Provide the (x, y) coordinate of the cell's center where the given text is located.  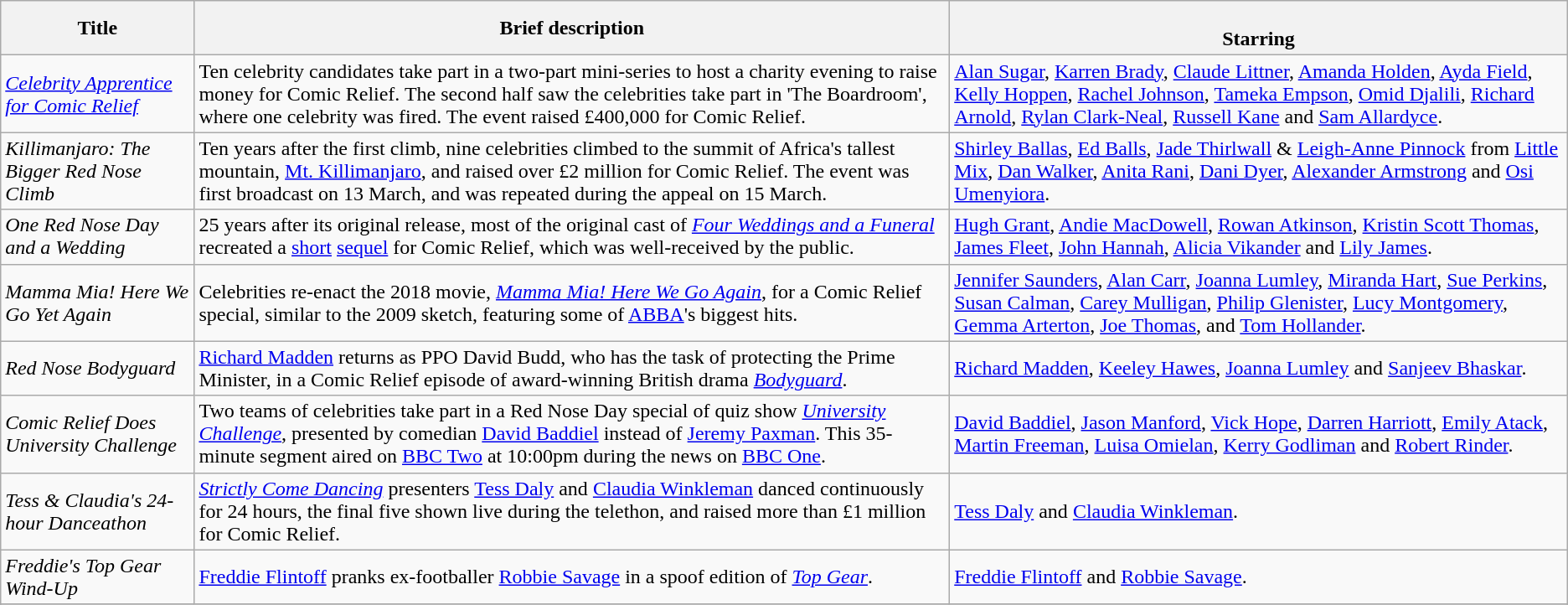
Starring (1259, 28)
Celebrity Apprentice for Comic Relief (97, 94)
One Red Nose Day and a Wedding (97, 236)
Title (97, 28)
Freddie Flintoff and Robbie Savage. (1259, 577)
Tess & Claudia's 24-hour Danceathon (97, 511)
Brief description (572, 28)
Freddie Flintoff pranks ex-footballer Robbie Savage in a spoof edition of Top Gear. (572, 577)
Killimanjaro: The Bigger Red Nose Climb (97, 171)
David Baddiel, Jason Manford, Vick Hope, Darren Harriott, Emily Atack, Martin Freeman, Luisa Omielan, Kerry Godliman and Robert Rinder. (1259, 434)
Mamma Mia! Here We Go Yet Again (97, 302)
Red Nose Bodyguard (97, 369)
Hugh Grant, Andie MacDowell, Rowan Atkinson, Kristin Scott Thomas, James Fleet, John Hannah, Alicia Vikander and Lily James. (1259, 236)
Tess Daly and Claudia Winkleman. (1259, 511)
Comic Relief Does University Challenge (97, 434)
Freddie's Top Gear Wind-Up (97, 577)
Richard Madden, Keeley Hawes, Joanna Lumley and Sanjeev Bhaskar. (1259, 369)
